From the cell containing the given text, extract its center point as (x, y) coordinate. 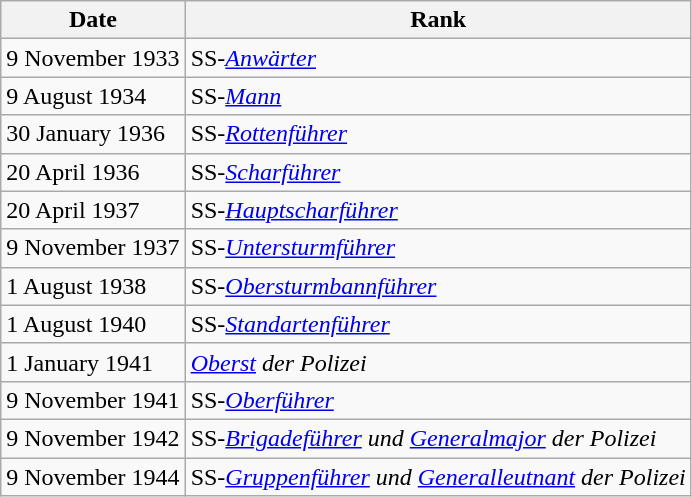
Date (93, 20)
SS-Mann (438, 96)
9 November 1942 (93, 438)
20 April 1937 (93, 210)
Oberst der Polizei (438, 362)
SS-Rottenführer (438, 134)
SS-Anwärter (438, 58)
SS-Standartenführer (438, 324)
SS-Oberführer (438, 400)
SS-Hauptscharführer (438, 210)
Rank (438, 20)
SS-Obersturmbannführer (438, 286)
9 November 1933 (93, 58)
1 August 1938 (93, 286)
SS-Scharführer (438, 172)
1 January 1941 (93, 362)
1 August 1940 (93, 324)
SS-Gruppenführer und Generalleutnant der Polizei (438, 477)
SS-Brigadeführer und Generalmajor der Polizei (438, 438)
30 January 1936 (93, 134)
9 November 1937 (93, 248)
SS-Untersturmführer (438, 248)
20 April 1936 (93, 172)
9 November 1941 (93, 400)
9 November 1944 (93, 477)
9 August 1934 (93, 96)
